Identify which cell holds the provided text, then report its [x, y] central coordinate. 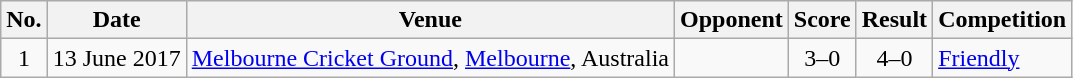
Date [116, 20]
Friendly [1002, 58]
1 [24, 58]
4–0 [894, 58]
Venue [430, 20]
Result [894, 20]
No. [24, 20]
Melbourne Cricket Ground, Melbourne, Australia [430, 58]
Competition [1002, 20]
Score [822, 20]
3–0 [822, 58]
13 June 2017 [116, 58]
Opponent [732, 20]
